Determine the [X, Y] coordinate at the center of the cell enclosing the given text.  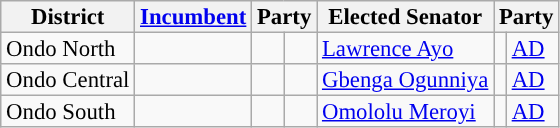
Ondo North [68, 49]
District [68, 17]
Ondo Central [68, 80]
Ondo South [68, 112]
Elected Senator [406, 17]
Incumbent [194, 17]
Gbenga Ogunniya [406, 80]
Lawrence Ayo [406, 49]
Omololu Meroyi [406, 112]
